Search for the cell housing the specified text and yield its [X, Y] center coordinate. 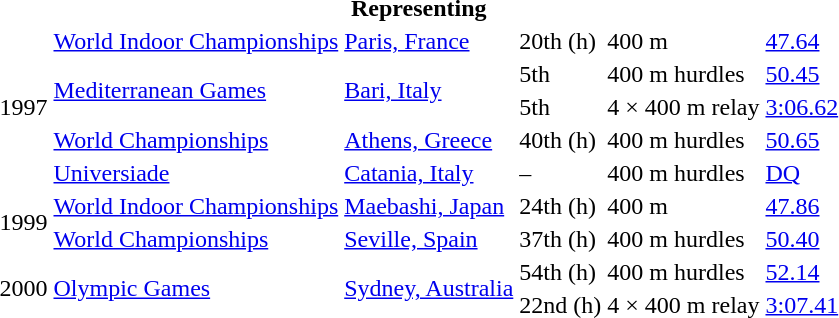
Maebashi, Japan [429, 206]
Mediterranean Games [196, 90]
Bari, Italy [429, 90]
20th (h) [560, 41]
Athens, Greece [429, 140]
– [560, 173]
Paris, France [429, 41]
4 × 400 m relay [684, 107]
Seville, Spain [429, 239]
37th (h) [560, 239]
Universiade [196, 173]
40th (h) [560, 140]
Catania, Italy [429, 173]
54th (h) [560, 272]
24th (h) [560, 206]
